Scan for the cell matching the given text and deliver its (X, Y) coordinate at center. 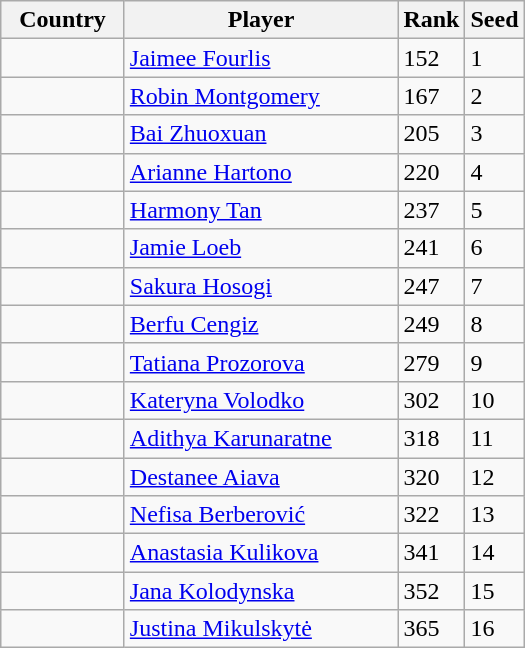
Jana Kolodynska (261, 591)
1 (494, 58)
9 (494, 362)
Adithya Karunaratne (261, 438)
5 (494, 210)
Anastasia Kulikova (261, 553)
Berfu Cengiz (261, 324)
14 (494, 553)
Player (261, 20)
Destanee Aiava (261, 477)
249 (432, 324)
8 (494, 324)
Harmony Tan (261, 210)
Nefisa Berberović (261, 515)
352 (432, 591)
2 (494, 96)
Sakura Hosogi (261, 286)
205 (432, 134)
4 (494, 172)
Seed (494, 20)
302 (432, 400)
6 (494, 248)
16 (494, 629)
320 (432, 477)
220 (432, 172)
167 (432, 96)
13 (494, 515)
Arianne Hartono (261, 172)
12 (494, 477)
341 (432, 553)
Justina Mikulskytė (261, 629)
Rank (432, 20)
279 (432, 362)
Kateryna Volodko (261, 400)
15 (494, 591)
10 (494, 400)
11 (494, 438)
237 (432, 210)
7 (494, 286)
Jaimee Fourlis (261, 58)
318 (432, 438)
365 (432, 629)
Robin Montgomery (261, 96)
152 (432, 58)
Country (63, 20)
322 (432, 515)
247 (432, 286)
Jamie Loeb (261, 248)
Tatiana Prozorova (261, 362)
3 (494, 134)
Bai Zhuoxuan (261, 134)
241 (432, 248)
